Scan for the cell matching the given text and deliver its [x, y] coordinate at center. 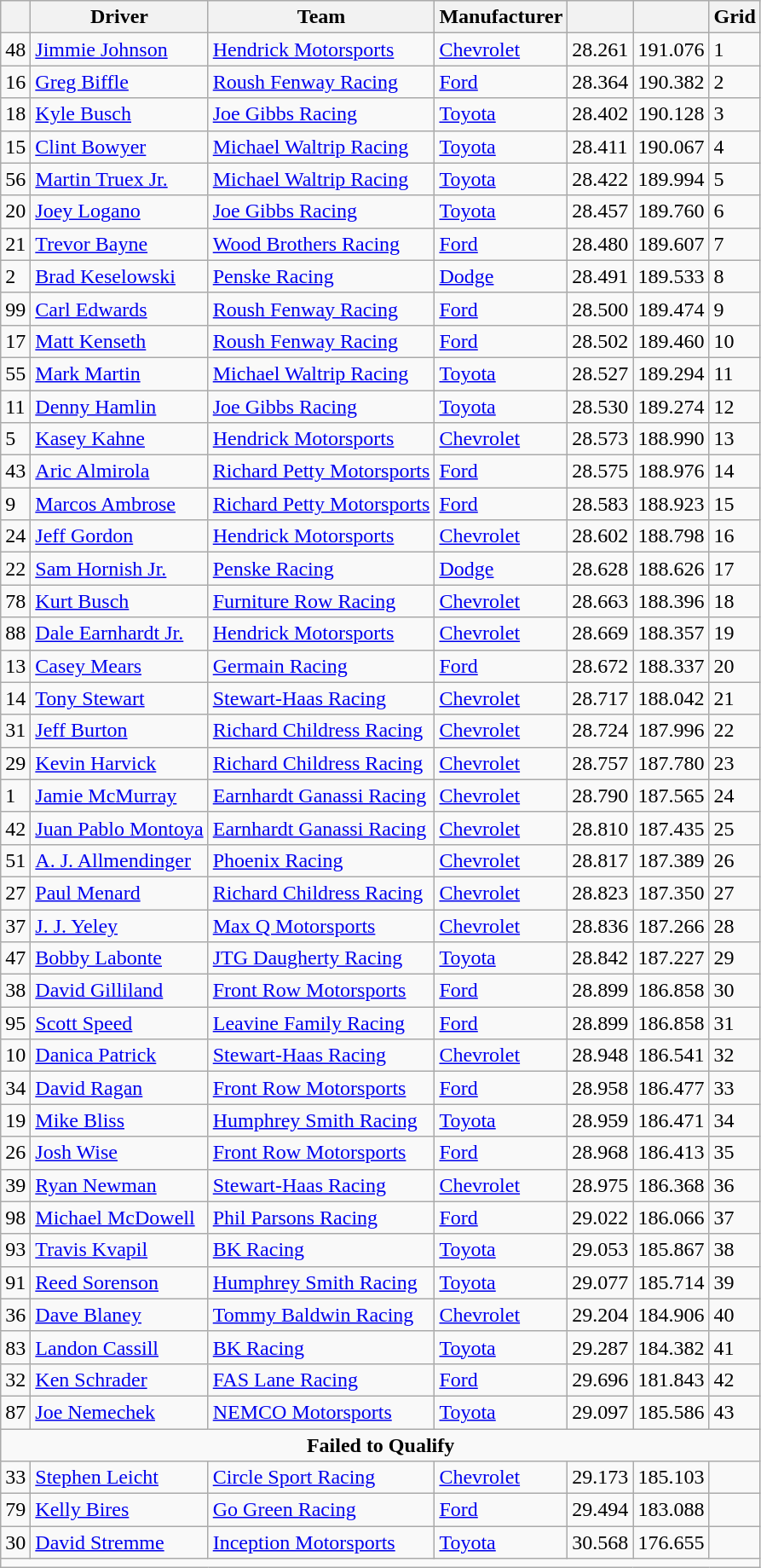
189.760 [672, 211]
28.669 [600, 634]
187.227 [672, 958]
28 [735, 925]
28.672 [600, 666]
28.717 [600, 698]
Wood Brothers Racing [321, 244]
79 [15, 1510]
28.628 [600, 569]
176.655 [672, 1542]
Tommy Baldwin Racing [321, 1315]
187.350 [672, 893]
184.906 [672, 1315]
JTG Daugherty Racing [321, 958]
David Stremme [119, 1542]
87 [15, 1412]
188.923 [672, 504]
J. J. Yeley [119, 925]
55 [15, 373]
187.996 [672, 731]
28.823 [600, 893]
188.337 [672, 666]
187.435 [672, 828]
29.097 [600, 1412]
91 [15, 1282]
78 [15, 601]
28.757 [600, 763]
29.053 [600, 1250]
189.533 [672, 276]
51 [15, 860]
28.261 [600, 49]
187.389 [672, 860]
Go Green Racing [321, 1510]
Max Q Motorsports [321, 925]
12 [735, 407]
FAS Lane Racing [321, 1380]
Clint Bowyer [119, 147]
183.088 [672, 1510]
Sam Hornish Jr. [119, 569]
186.477 [672, 1088]
Kelly Bires [119, 1510]
NEMCO Motorsports [321, 1412]
188.990 [672, 439]
8 [735, 276]
28.724 [600, 731]
28.422 [600, 179]
185.103 [672, 1478]
Brad Keselowski [119, 276]
Josh Wise [119, 1153]
30.568 [600, 1542]
190.128 [672, 114]
23 [735, 763]
Juan Pablo Montoya [119, 828]
Marcos Ambrose [119, 504]
Aric Almirola [119, 472]
28.790 [600, 796]
187.266 [672, 925]
28.573 [600, 439]
28.411 [600, 147]
28.602 [600, 536]
Furniture Row Racing [321, 601]
Manufacturer [501, 17]
29.204 [600, 1315]
28.968 [600, 1153]
187.780 [672, 763]
28.975 [600, 1185]
4 [735, 147]
189.474 [672, 309]
28.959 [600, 1120]
Joey Logano [119, 211]
186.541 [672, 1056]
Danica Patrick [119, 1056]
Reed Sorenson [119, 1282]
28.842 [600, 958]
47 [15, 958]
28.836 [600, 925]
Michael McDowell [119, 1218]
181.843 [672, 1380]
189.274 [672, 407]
35 [735, 1153]
189.994 [672, 179]
88 [15, 634]
Kevin Harvick [119, 763]
28.502 [600, 341]
Travis Kvapil [119, 1250]
28.530 [600, 407]
56 [15, 179]
188.357 [672, 634]
6 [735, 211]
28.575 [600, 472]
186.066 [672, 1218]
98 [15, 1218]
189.294 [672, 373]
Germain Racing [321, 666]
Driver [119, 17]
95 [15, 1023]
28.817 [600, 860]
Greg Biffle [119, 82]
Kurt Busch [119, 601]
Dave Blaney [119, 1315]
Kyle Busch [119, 114]
189.460 [672, 341]
Jamie McMurray [119, 796]
Leavine Family Racing [321, 1023]
185.586 [672, 1412]
191.076 [672, 49]
Scott Speed [119, 1023]
Kasey Kahne [119, 439]
Grid [735, 17]
Team [321, 17]
Phoenix Racing [321, 860]
188.626 [672, 569]
28.810 [600, 828]
A. J. Allmendinger [119, 860]
Dale Earnhardt Jr. [119, 634]
Martin Truex Jr. [119, 179]
Mark Martin [119, 373]
Jimmie Johnson [119, 49]
28.958 [600, 1088]
Casey Mears [119, 666]
Landon Cassill [119, 1347]
28.663 [600, 601]
29.077 [600, 1282]
189.607 [672, 244]
184.382 [672, 1347]
190.382 [672, 82]
Tony Stewart [119, 698]
Joe Nemechek [119, 1412]
28.364 [600, 82]
28.491 [600, 276]
28.500 [600, 309]
Paul Menard [119, 893]
187.565 [672, 796]
93 [15, 1250]
83 [15, 1347]
28.402 [600, 114]
7 [735, 244]
Trevor Bayne [119, 244]
Carl Edwards [119, 309]
190.067 [672, 147]
28.583 [600, 504]
Mike Bliss [119, 1120]
48 [15, 49]
Failed to Qualify [381, 1445]
28.527 [600, 373]
David Ragan [119, 1088]
185.867 [672, 1250]
29.022 [600, 1218]
188.976 [672, 472]
29.494 [600, 1510]
Stephen Leicht [119, 1478]
Ryan Newman [119, 1185]
186.471 [672, 1120]
40 [735, 1315]
Jeff Gordon [119, 536]
Matt Kenseth [119, 341]
186.413 [672, 1153]
29.173 [600, 1478]
Jeff Burton [119, 731]
Denny Hamlin [119, 407]
188.396 [672, 601]
Circle Sport Racing [321, 1478]
185.714 [672, 1282]
28.480 [600, 244]
25 [735, 828]
41 [735, 1347]
28.457 [600, 211]
Bobby Labonte [119, 958]
186.368 [672, 1185]
29.696 [600, 1380]
3 [735, 114]
29.287 [600, 1347]
Ken Schrader [119, 1380]
99 [15, 309]
28.948 [600, 1056]
188.798 [672, 536]
188.042 [672, 698]
David Gilliland [119, 991]
Inception Motorsports [321, 1542]
Phil Parsons Racing [321, 1218]
